Extract the [X, Y] coordinate from the center of the cell holding the provided text.  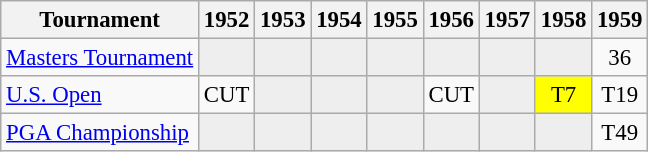
36 [620, 58]
1954 [339, 20]
U.S. Open [100, 95]
T7 [563, 95]
1952 [227, 20]
Tournament [100, 20]
1958 [563, 20]
1959 [620, 20]
1953 [283, 20]
T19 [620, 95]
PGA Championship [100, 133]
1957 [507, 20]
1956 [451, 20]
Masters Tournament [100, 58]
T49 [620, 133]
1955 [395, 20]
